Pinpoint the cell where the given text exists, returning its [x, y] midpoint coordinate. 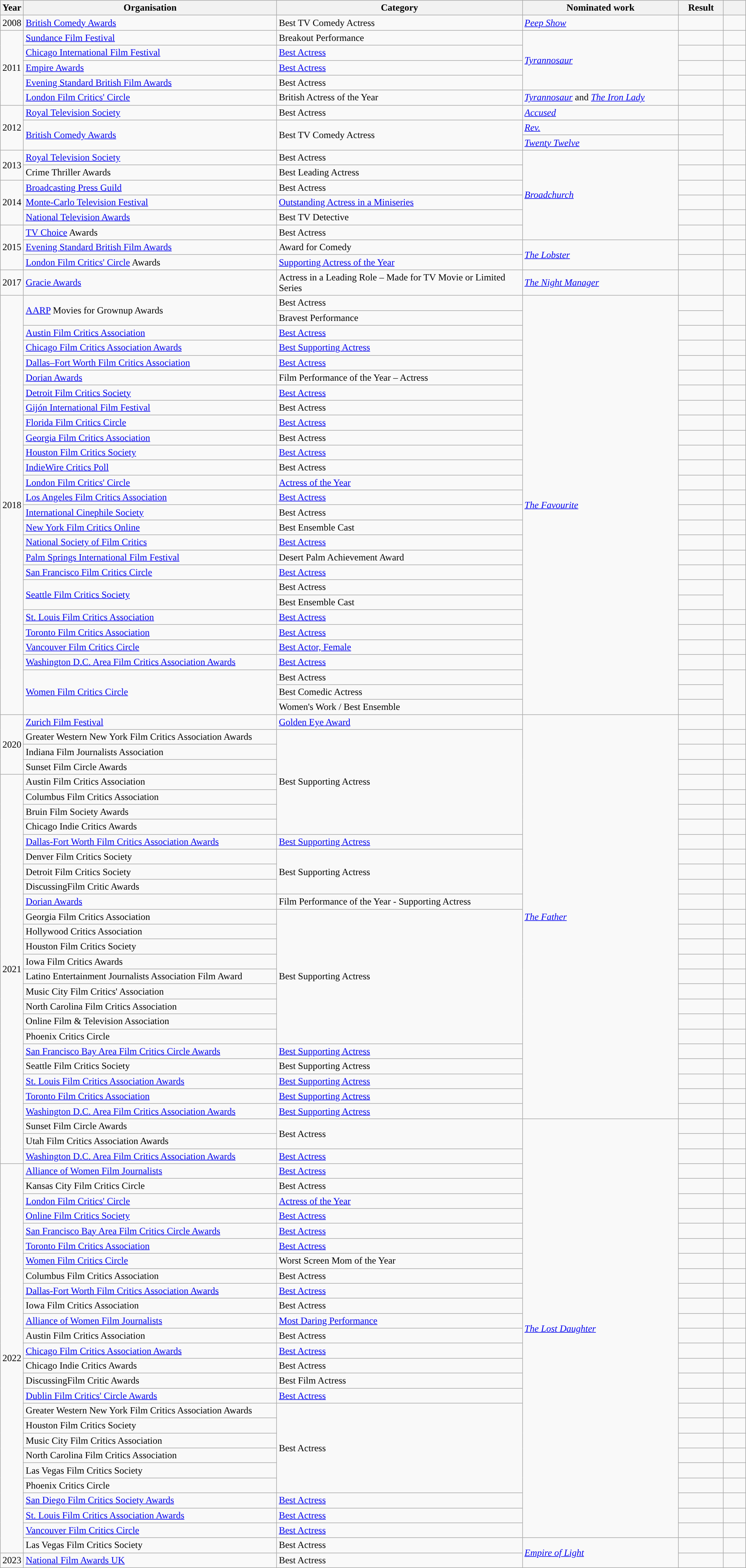
Category [399, 8]
2022 [12, 1358]
Zurich Film Festival [150, 722]
AARP Movies for Grownup Awards [150, 310]
National Film Awards UK [150, 1560]
Online Film Critics Society [150, 1216]
Year [12, 8]
Iowa Film Critics Awards [150, 962]
Rev. [600, 127]
2008 [12, 23]
San Diego Film Critics Society Awards [150, 1500]
Actress in a Leading Role – Made for TV Movie or Limited Series [399, 282]
Breakout Performance [399, 38]
Bruin Film Society Awards [150, 812]
Online Film & Television Association [150, 1021]
TV Choice Awards [150, 232]
The Favourite [600, 505]
The Father [600, 917]
Empire Awards [150, 68]
Palm Springs International Film Festival [150, 557]
Florida Film Critics Circle [150, 422]
Peep Show [600, 23]
Accused [600, 112]
2014 [12, 203]
Broadcasting Press Guild [150, 188]
2011 [12, 68]
Chicago International Film Festival [150, 53]
Tyrannosaur [600, 60]
2017 [12, 282]
Tyrannosaur and The Iron Lady [600, 98]
Utah Film Critics Association Awards [150, 1141]
Broadchurch [600, 195]
London Film Critics' Circle Awards [150, 262]
Organisation [150, 8]
Most Daring Performance [399, 1321]
Worst Screen Mom of the Year [399, 1261]
Denver Film Critics Society [150, 857]
Best Leading Actress [399, 172]
Music City Film Critics' Association [150, 991]
Award for Comedy [399, 247]
Dublin Film Critics' Circle Awards [150, 1396]
Kansas City Film Critics Circle [150, 1186]
Monte-Carlo Television Festival [150, 203]
Nominated work [600, 8]
2015 [12, 247]
Women's Work / Best Ensemble [399, 707]
IndieWire Critics Poll [150, 468]
Best Actor, Female [399, 647]
Sundance Film Festival [150, 38]
Golden Eye Award [399, 722]
2023 [12, 1560]
Bravest Performance [399, 318]
Twenty Twelve [600, 142]
Best Film Actress [399, 1380]
Gijón International Film Festival [150, 407]
Dallas–Fort Worth Film Critics Association [150, 363]
Best Comedic Actress [399, 692]
Supporting Actress of the Year [399, 262]
Iowa Film Critics Association [150, 1306]
The Night Manager [600, 282]
The Lobster [600, 255]
St. Louis Film Critics Association [150, 617]
Result [701, 8]
The Lost Daughter [600, 1328]
San Francisco Film Critics Circle [150, 572]
Film Performance of the Year – Actress [399, 378]
Outstanding Actress in a Miniseries [399, 203]
Crime Thriller Awards [150, 172]
Empire of Light [600, 1553]
2018 [12, 505]
Los Angeles Film Critics Association [150, 497]
Latino Entertainment Journalists Association Film Award [150, 977]
British Actress of the Year [399, 98]
Indiana Film Journalists Association [150, 752]
Desert Palm Achievement Award [399, 557]
2021 [12, 969]
National Television Awards [150, 217]
Best TV Detective [399, 217]
2020 [12, 744]
Gracie Awards [150, 282]
New York Film Critics Online [150, 527]
International Cinephile Society [150, 512]
Film Performance of the Year - Supporting Actress [399, 901]
Music City Film Critics Association [150, 1441]
2012 [12, 127]
2013 [12, 165]
National Society of Film Critics [150, 542]
Hollywood Critics Association [150, 932]
